Return the [X, Y] coordinate for the center point of the cell that contains the specified text.  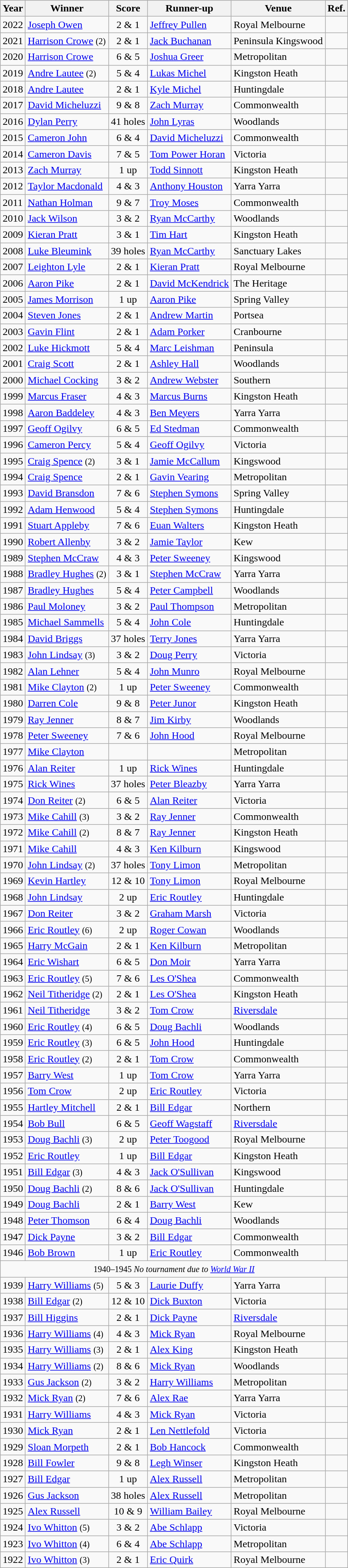
Mike Cahill (2) [67, 833]
2015 [13, 138]
Neil Titheridge [67, 1011]
1959 [13, 1043]
38 holes [128, 1495]
Robert Allenby [67, 542]
David Bransdon [67, 493]
Ben Meyers [190, 412]
Aaron Baddeley [67, 412]
Ref. [337, 8]
Eric Routley (2) [67, 1059]
1968 [13, 897]
Michael Cocking [67, 380]
1986 [13, 606]
Joshua Greer [190, 57]
David Briggs [67, 639]
Bob Bull [67, 1123]
William Bailey [190, 1512]
1979 [13, 720]
Doug Perry [190, 655]
2002 [13, 348]
John Lindsay [67, 897]
9 & 7 [128, 203]
1989 [13, 558]
Troy Moses [190, 203]
1996 [13, 445]
Don Reiter (2) [67, 800]
Alan Lehner [67, 671]
1926 [13, 1495]
2019 [13, 73]
Mike Cahill [67, 849]
Harrison Crowe (2) [67, 41]
1993 [13, 493]
1955 [13, 1107]
Harry Williams (2) [67, 1366]
Eric Routley (4) [67, 1027]
1961 [13, 1011]
1965 [13, 946]
Hartley Mitchell [67, 1107]
2005 [13, 299]
Ivo Whitton (3) [67, 1560]
1924 [13, 1528]
Bill Edgar (3) [67, 1172]
1931 [13, 1414]
Andrew Webster [190, 380]
Harrison Crowe [67, 57]
Paul Thompson [190, 606]
1940–1945 No tournament due to World War II [174, 1269]
1958 [13, 1059]
Lukas Michel [190, 73]
Bob Brown [67, 1253]
1930 [13, 1430]
1963 [13, 978]
Geoff Wagstaff [190, 1123]
1995 [13, 461]
John Lindsay (3) [67, 655]
1974 [13, 800]
1957 [13, 1075]
Craig Spence (2) [67, 461]
Gavin Vearing [190, 477]
Cranbourne [278, 332]
1999 [13, 396]
Craig Spence [67, 477]
2004 [13, 315]
Bill Edgar (2) [67, 1301]
Michael Sammells [67, 622]
5 & 3 [128, 1285]
1935 [13, 1350]
Andre Lautee [67, 89]
2014 [13, 154]
2011 [13, 203]
Todd Sinnott [190, 170]
Harry McGain [67, 946]
John Munro [190, 671]
1982 [13, 671]
1994 [13, 477]
1970 [13, 865]
Eric Routley (5) [67, 978]
1937 [13, 1317]
1975 [13, 784]
2006 [13, 283]
John Lyras [190, 121]
1962 [13, 994]
Kyle Michel [190, 89]
1991 [13, 526]
1939 [13, 1285]
Alex Rae [190, 1398]
Leighton Lyle [67, 267]
Bradley Hughes (2) [67, 574]
1990 [13, 542]
2000 [13, 380]
1934 [13, 1366]
2008 [13, 251]
Northern [278, 1107]
Jeffrey Pullen [190, 25]
1928 [13, 1463]
Neil Titheridge (2) [67, 994]
Andre Lautee (2) [67, 73]
Tim Hart [190, 235]
1976 [13, 768]
Peter Thomson [67, 1220]
1972 [13, 833]
Tom Power Horan [190, 154]
Andrew Martin [190, 315]
Mike Clayton [67, 752]
Marcus Fraser [67, 396]
1949 [13, 1204]
Marc Leishman [190, 348]
Eric Routley (3) [67, 1043]
1927 [13, 1479]
Don Moir [190, 962]
Terry Jones [190, 639]
Runner-up [190, 8]
Peninsula [278, 348]
2009 [13, 235]
1964 [13, 962]
1932 [13, 1398]
2021 [13, 41]
2007 [13, 267]
2018 [13, 89]
Eric Routley (6) [67, 929]
Venue [278, 8]
Bradley Hughes [67, 590]
1923 [13, 1544]
Cameron Davis [67, 154]
1966 [13, 929]
2012 [13, 186]
Ed Stedman [190, 428]
Marcus Burns [190, 396]
1946 [13, 1253]
Dick Buxton [190, 1301]
The Heritage [278, 283]
Eric Wishart [67, 962]
Kevin Hartley [67, 881]
Peter Campbell [190, 590]
Gus Jackson (2) [67, 1382]
David McKendrick [190, 283]
Craig Scott [67, 364]
1987 [13, 590]
Adam Porker [190, 332]
1960 [13, 1027]
1980 [13, 703]
39 holes [128, 251]
2017 [13, 105]
2022 [13, 25]
Luke Hickmott [67, 348]
Cameron Percy [67, 445]
1954 [13, 1123]
1985 [13, 622]
Nathan Holman [67, 203]
1971 [13, 849]
Gus Jackson [67, 1495]
Mick Ryan (2) [67, 1398]
Legh Winser [190, 1463]
Harry Williams (5) [67, 1285]
Doug Bachli (3) [67, 1140]
Winner [67, 8]
Dylan Perry [67, 121]
Southern [278, 380]
1922 [13, 1560]
Jack Wilson [67, 219]
Ashley Hall [190, 364]
Adam Henwood [67, 510]
1938 [13, 1301]
2020 [13, 57]
1984 [13, 639]
Peter Bleazby [190, 784]
Len Nettlefold [190, 1430]
10 & 9 [128, 1512]
1978 [13, 736]
1998 [13, 412]
1973 [13, 816]
Anthony Houston [190, 186]
2001 [13, 364]
Mike Clayton (2) [67, 687]
2016 [13, 121]
Sanctuary Lakes [278, 251]
2010 [13, 219]
Joseph Owen [67, 25]
1925 [13, 1512]
Jack Buchanan [190, 41]
Alex King [190, 1350]
Paul Moloney [67, 606]
Year [13, 8]
John Lindsay (2) [67, 865]
7 & 5 [128, 154]
Euan Walters [190, 526]
Ivo Whitton (5) [67, 1528]
Jamie McCallum [190, 461]
Jim Kirby [190, 720]
Ivo Whitton (4) [67, 1544]
Eric Quirk [190, 1560]
2003 [13, 332]
1967 [13, 913]
Laurie Duffy [190, 1285]
1981 [13, 687]
Steven Jones [67, 315]
1988 [13, 574]
1951 [13, 1172]
Bob Hancock [190, 1447]
1950 [13, 1188]
Don Reiter [67, 913]
1952 [13, 1156]
1953 [13, 1140]
1956 [13, 1091]
John Cole [190, 622]
Cameron John [67, 138]
Taylor Macdonald [67, 186]
Bill Fowler [67, 1463]
Harry Williams (3) [67, 1350]
Harry Williams (4) [67, 1334]
Peter Junor [190, 703]
1977 [13, 752]
Sloan Morpeth [67, 1447]
1948 [13, 1220]
1997 [13, 428]
Jamie Taylor [190, 542]
Gavin Flint [67, 332]
1936 [13, 1334]
Roger Cowan [190, 929]
Score [128, 8]
Graham Marsh [190, 913]
1992 [13, 510]
Luke Bleumink [67, 251]
1969 [13, 881]
Portsea [278, 315]
Stuart Appleby [67, 526]
41 holes [128, 121]
2013 [13, 170]
1933 [13, 1382]
Doug Bachli (2) [67, 1188]
1983 [13, 655]
1947 [13, 1237]
Mike Cahill (3) [67, 816]
1929 [13, 1447]
James Morrison [67, 299]
Peter Toogood [190, 1140]
Darren Cole [67, 703]
Bill Higgins [67, 1317]
Peninsula Kingswood [278, 41]
